Detect which cell encompasses the target text, then output its (x, y) center coordinate. 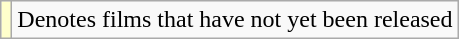
Denotes films that have not yet been released (235, 20)
